Search for the cell housing the specified text and yield its (x, y) center coordinate. 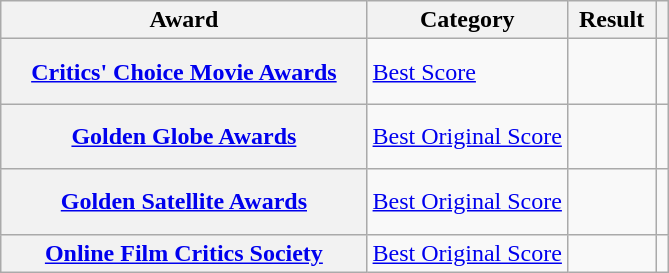
Critics' Choice Movie Awards (184, 72)
Online Film Critics Society (184, 253)
Award (184, 20)
Result (611, 20)
Golden Globe Awards (184, 136)
Category (467, 20)
Golden Satellite Awards (184, 202)
Best Score (467, 72)
